From the cell containing the given text, extract its center point as [X, Y] coordinate. 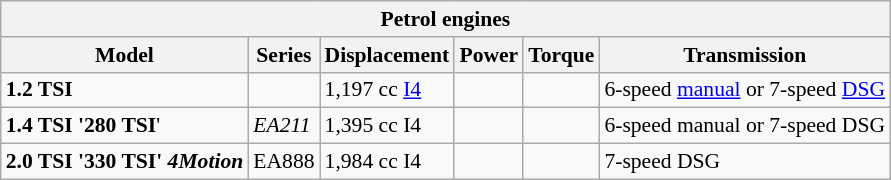
Petrol engines [446, 19]
7-speed DSG [744, 162]
1,197 cc I4 [388, 90]
1.2 TSI [125, 90]
Series [284, 55]
Model [125, 55]
1.4 TSI '280 TSI' [125, 126]
Power [488, 55]
EA211 [284, 126]
EA888 [284, 162]
Torque [561, 55]
1,395 cc I4 [388, 126]
Displacement [388, 55]
2.0 TSI '330 TSI' 4Motion [125, 162]
Transmission [744, 55]
1,984 cc I4 [388, 162]
